Detect which cell encompasses the target text, then output its (X, Y) center coordinate. 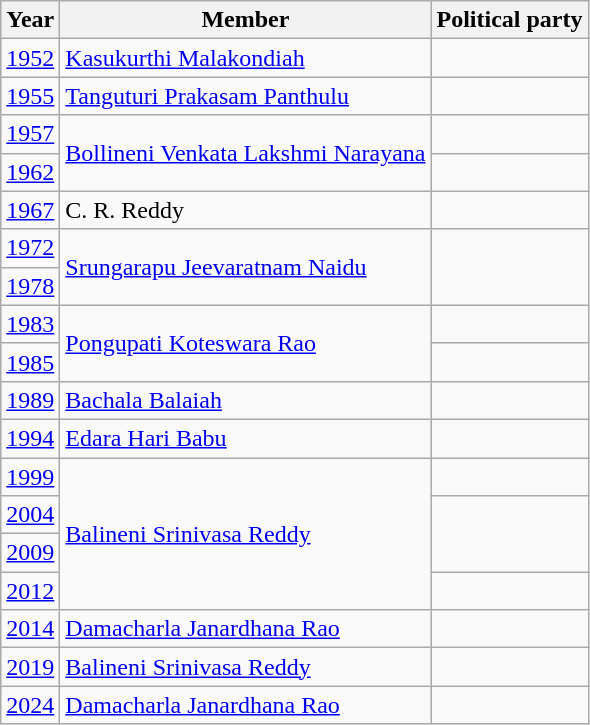
1983 (30, 324)
Pongupati Koteswara Rao (246, 343)
2012 (30, 591)
2004 (30, 515)
Srungarapu Jeevaratnam Naidu (246, 267)
1962 (30, 172)
Tanguturi Prakasam Panthulu (246, 96)
Bollineni Venkata Lakshmi Narayana (246, 153)
1967 (30, 210)
Bachala Balaiah (246, 400)
C. R. Reddy (246, 210)
2014 (30, 629)
1957 (30, 134)
Year (30, 20)
Political party (510, 20)
Kasukurthi Malakondiah (246, 58)
1978 (30, 286)
2009 (30, 553)
1955 (30, 96)
1952 (30, 58)
1989 (30, 400)
Member (246, 20)
2024 (30, 705)
2019 (30, 667)
1985 (30, 362)
1972 (30, 248)
1999 (30, 477)
Edara Hari Babu (246, 438)
1994 (30, 438)
